Locate the cell with the specified text and output its [x, y] center coordinate. 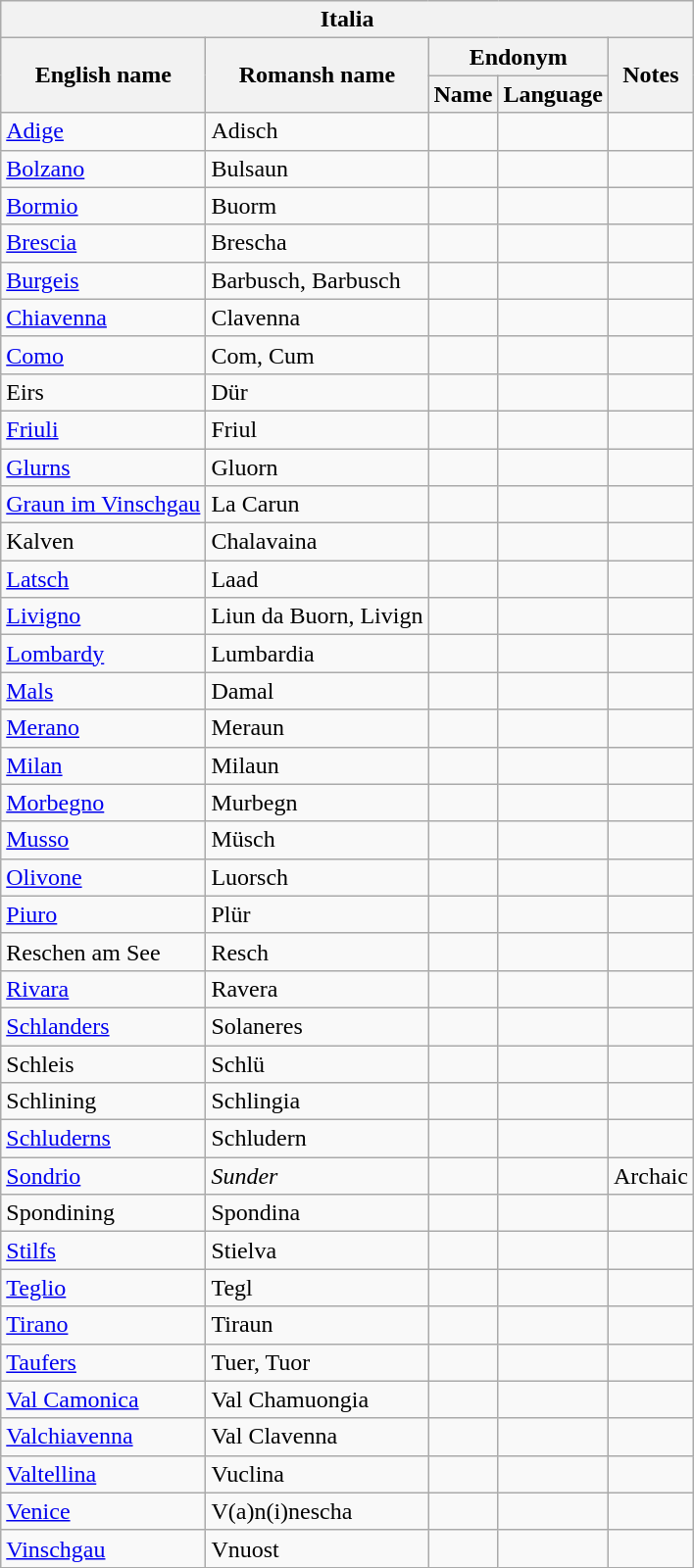
Stilfs [104, 1250]
Adisch [318, 131]
Schlingia [318, 1102]
Friuli [104, 429]
Rivara [104, 989]
Schluderns [104, 1139]
Luorsch [318, 877]
Stielva [318, 1250]
Tiraun [318, 1325]
Valchiavenna [104, 1437]
Merano [104, 728]
Liun da Buorn, Livign [318, 616]
Bolzano [104, 169]
Taufers [104, 1362]
Italia [347, 20]
Schleis [104, 1063]
Resch [318, 952]
Barbusch, Barbusch [318, 280]
Milan [104, 765]
Chalavaina [318, 542]
Endonym [518, 57]
La Carun [318, 505]
Musso [104, 840]
Reschen am See [104, 952]
Glurns [104, 467]
Brescia [104, 243]
Name [463, 94]
Burgeis [104, 280]
Chiavenna [104, 318]
Spondining [104, 1213]
Archaic [651, 1176]
Laad [318, 579]
V(a)n(i)nescha [318, 1511]
Piuro [104, 914]
Valtellina [104, 1474]
Vuclina [318, 1474]
Livigno [104, 616]
Schlü [318, 1063]
Venice [104, 1511]
Kalven [104, 542]
Olivone [104, 877]
Val Camonica [104, 1399]
Teglio [104, 1288]
Clavenna [318, 318]
Meraun [318, 728]
Dür [318, 392]
Lombardy [104, 654]
Damal [318, 691]
Adige [104, 131]
Schludern [318, 1139]
Lumbardia [318, 654]
Sondrio [104, 1176]
Bormio [104, 206]
Romansh name [318, 75]
Tegl [318, 1288]
Vinschgau [104, 1548]
Vnuost [318, 1548]
Tirano [104, 1325]
Murbegn [318, 803]
English name [104, 75]
Solaneres [318, 1026]
Schlanders [104, 1026]
Graun im Vinschgau [104, 505]
Milaun [318, 765]
Eirs [104, 392]
Plür [318, 914]
Müsch [318, 840]
Latsch [104, 579]
Bulsaun [318, 169]
Language [553, 94]
Val Clavenna [318, 1437]
Mals [104, 691]
Gluorn [318, 467]
Schlining [104, 1102]
Notes [651, 75]
Buorm [318, 206]
Sunder [318, 1176]
Ravera [318, 989]
Tuer, Tuor [318, 1362]
Como [104, 355]
Com, Cum [318, 355]
Morbegno [104, 803]
Spondina [318, 1213]
Friul [318, 429]
Brescha [318, 243]
Val Chamuongia [318, 1399]
